Detect which cell encompasses the target text, then output its [X, Y] center coordinate. 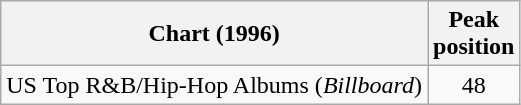
Peakposition [474, 34]
Chart (1996) [214, 34]
48 [474, 85]
US Top R&B/Hip-Hop Albums (Billboard) [214, 85]
